For the text-containing cell, return its midpoint in (X, Y) coordinate format. 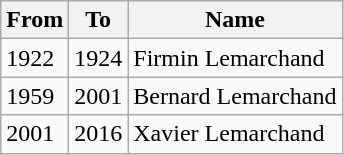
1959 (35, 96)
1922 (35, 58)
Xavier Lemarchand (235, 134)
Firmin Lemarchand (235, 58)
Bernard Lemarchand (235, 96)
To (98, 20)
2016 (98, 134)
1924 (98, 58)
Name (235, 20)
From (35, 20)
